Return the (x, y) coordinate for the center point of the cell that contains the specified text.  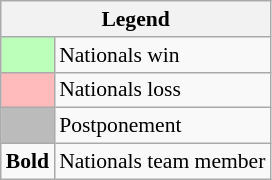
Nationals team member (162, 162)
Nationals loss (162, 90)
Bold (28, 162)
Legend (136, 19)
Postponement (162, 126)
Nationals win (162, 55)
